Return (X, Y) of the center of cell containing provided text 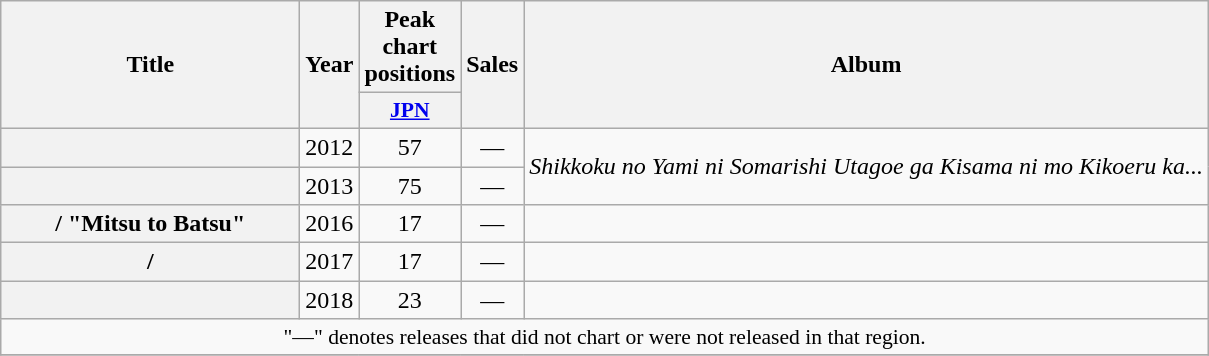
/ (150, 262)
75 (410, 185)
/ "Mitsu to Batsu" (150, 224)
2013 (330, 185)
2012 (330, 147)
57 (410, 147)
Shikkoku no Yami ni Somarishi Utagoe ga Kisama ni mo Kikoeru ka... (866, 166)
Sales (492, 65)
Title (150, 65)
Album (866, 65)
Peak chart positions (410, 47)
2017 (330, 262)
23 (410, 300)
"—" denotes releases that did not chart or were not released in that region. (605, 337)
Year (330, 65)
2018 (330, 300)
JPN (410, 111)
2016 (330, 224)
